Capture the cell that displays the provided text and extract its [x, y] central coordinate. 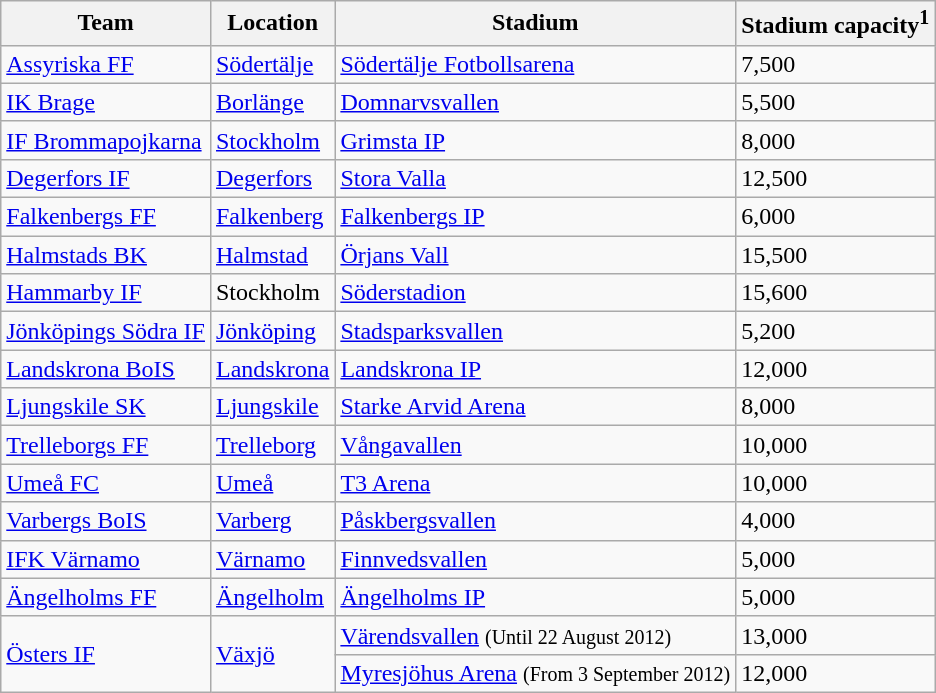
Landskrona BoIS [106, 369]
Trelleborg [272, 445]
Team [106, 24]
6,000 [836, 217]
Jönköping [272, 331]
IFK Värnamo [106, 559]
Assyriska FF [106, 64]
T3 Arena [536, 483]
Värendsvallen (Until 22 August 2012) [536, 635]
Borlänge [272, 102]
Umeå [272, 483]
Östers IF [106, 654]
Falkenbergs FF [106, 217]
5,200 [836, 331]
Jönköpings Södra IF [106, 331]
IF Brommapojkarna [106, 140]
Halmstad [272, 255]
4,000 [836, 521]
13,000 [836, 635]
15,500 [836, 255]
Stora Valla [536, 178]
Växjö [272, 654]
Vångavallen [536, 445]
Södertälje [272, 64]
Värnamo [272, 559]
Degerfors IF [106, 178]
Trelleborgs FF [106, 445]
Varberg [272, 521]
Varbergs BoIS [106, 521]
Starke Arvid Arena [536, 407]
Ljungskile [272, 407]
IK Brage [106, 102]
Falkenberg [272, 217]
Degerfors [272, 178]
Domnarvsvallen [536, 102]
Söderstadion [536, 293]
Ängelholms FF [106, 597]
Umeå FC [106, 483]
Örjans Vall [536, 255]
Myresjöhus Arena (From 3 September 2012) [536, 673]
5,500 [836, 102]
Grimsta IP [536, 140]
Stadsparksvallen [536, 331]
Location [272, 24]
Landskrona IP [536, 369]
Ängelholms IP [536, 597]
Landskrona [272, 369]
Stadium [536, 24]
Hammarby IF [106, 293]
Falkenbergs IP [536, 217]
12,500 [836, 178]
Påskbergsvallen [536, 521]
15,600 [836, 293]
7,500 [836, 64]
Finnvedsvallen [536, 559]
Ängelholm [272, 597]
Stadium capacity1 [836, 24]
Ljungskile SK [106, 407]
Halmstads BK [106, 255]
Södertälje Fotbollsarena [536, 64]
